Provide the [X, Y] coordinate of the cell's center where the given text is located.  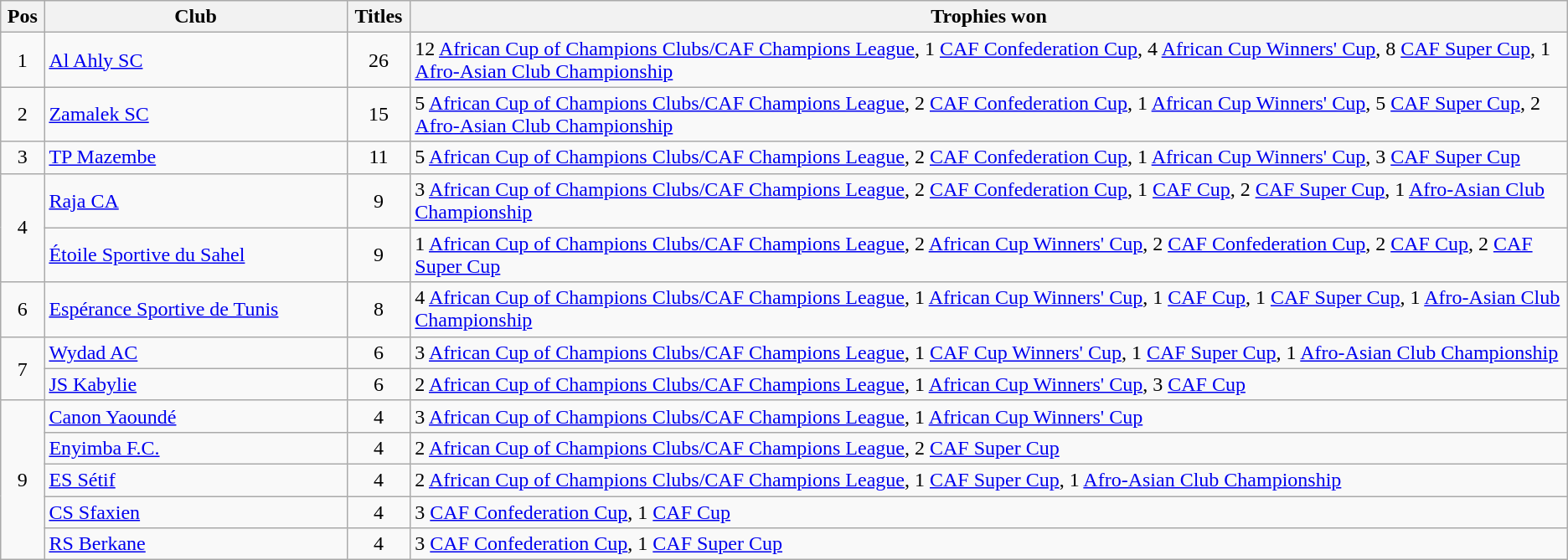
1 [23, 60]
Étoile Sportive du Sahel [196, 254]
2 [23, 114]
11 [379, 157]
Enyimba F.C. [196, 448]
Raja CA [196, 201]
7 [23, 368]
TP Mazembe [196, 157]
2 African Cup of Champions Clubs/CAF Champions League, 1 African Cup Winners' Cup, 3 CAF Cup [988, 384]
15 [379, 114]
Espérance Sportive de Tunis [196, 310]
2 African Cup of Champions Clubs/CAF Champions League, 2 CAF Super Cup [988, 448]
CS Sfaxien [196, 511]
Club [196, 17]
Wydad AC [196, 352]
ES Sétif [196, 480]
3 African Cup of Champions Clubs/CAF Champions League, 2 CAF Confederation Cup, 1 CAF Cup, 2 CAF Super Cup, 1 Afro-Asian Club Championship [988, 201]
5 African Cup of Champions Clubs/CAF Champions League, 2 CAF Confederation Cup, 1 African Cup Winners' Cup, 3 CAF Super Cup [988, 157]
3 African Cup of Champions Clubs/CAF Champions League, 1 African Cup Winners' Cup [988, 416]
3 African Cup of Champions Clubs/CAF Champions League, 1 CAF Cup Winners' Cup, 1 CAF Super Cup, 1 Afro-Asian Club Championship [988, 352]
Canon Yaoundé [196, 416]
Al Ahly SC [196, 60]
2 African Cup of Champions Clubs/CAF Champions League, 1 CAF Super Cup, 1 Afro-Asian Club Championship [988, 480]
Trophies won [988, 17]
1 African Cup of Champions Clubs/CAF Champions League, 2 African Cup Winners' Cup, 2 CAF Confederation Cup, 2 CAF Cup, 2 CAF Super Cup [988, 254]
Pos [23, 17]
8 [379, 310]
26 [379, 60]
3 CAF Confederation Cup, 1 CAF Super Cup [988, 544]
3 [23, 157]
Titles [379, 17]
JS Kabylie [196, 384]
3 CAF Confederation Cup, 1 CAF Cup [988, 511]
4 African Cup of Champions Clubs/CAF Champions League, 1 African Cup Winners' Cup, 1 CAF Cup, 1 CAF Super Cup, 1 Afro-Asian Club Championship [988, 310]
Zamalek SC [196, 114]
RS Berkane [196, 544]
